Determine the (X, Y) coordinate at the center of the cell enclosing the given text.  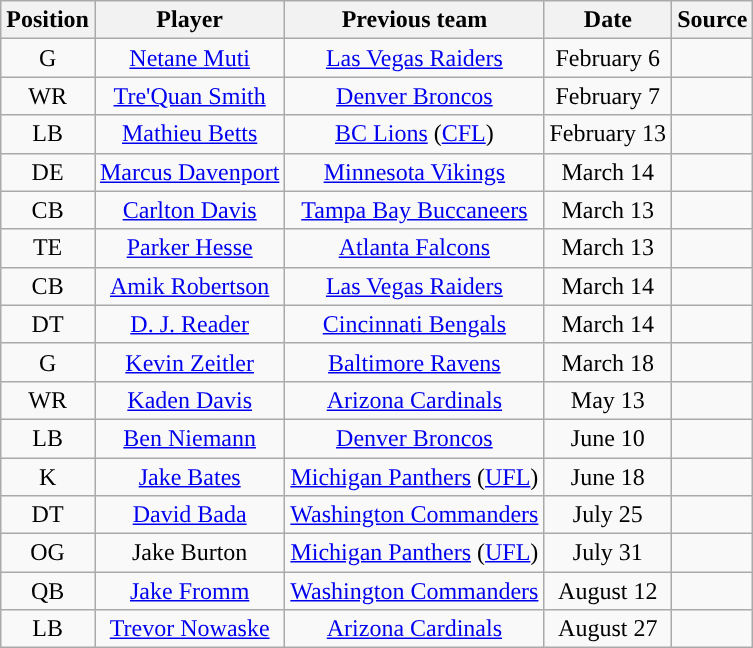
OG (48, 553)
August 12 (608, 591)
K (48, 477)
TE (48, 248)
Kevin Zeitler (189, 362)
June 10 (608, 438)
Jake Fromm (189, 591)
June 18 (608, 477)
Trevor Nowaske (189, 629)
Date (608, 20)
February 6 (608, 58)
Baltimore Ravens (414, 362)
D. J. Reader (189, 324)
August 27 (608, 629)
May 13 (608, 400)
Jake Bates (189, 477)
Position (48, 20)
Amik Robertson (189, 286)
Mathieu Betts (189, 134)
Carlton Davis (189, 210)
Netane Muti (189, 58)
Marcus Davenport (189, 172)
Ben Niemann (189, 438)
QB (48, 591)
July 31 (608, 553)
Source (712, 20)
Player (189, 20)
Parker Hesse (189, 248)
Kaden Davis (189, 400)
February 7 (608, 96)
Minnesota Vikings (414, 172)
Previous team (414, 20)
BC Lions (CFL) (414, 134)
March 18 (608, 362)
February 13 (608, 134)
July 25 (608, 515)
Atlanta Falcons (414, 248)
DE (48, 172)
Cincinnati Bengals (414, 324)
Tampa Bay Buccaneers (414, 210)
Tre'Quan Smith (189, 96)
Jake Burton (189, 553)
David Bada (189, 515)
